From the cell containing the given text, extract its center point as [X, Y] coordinate. 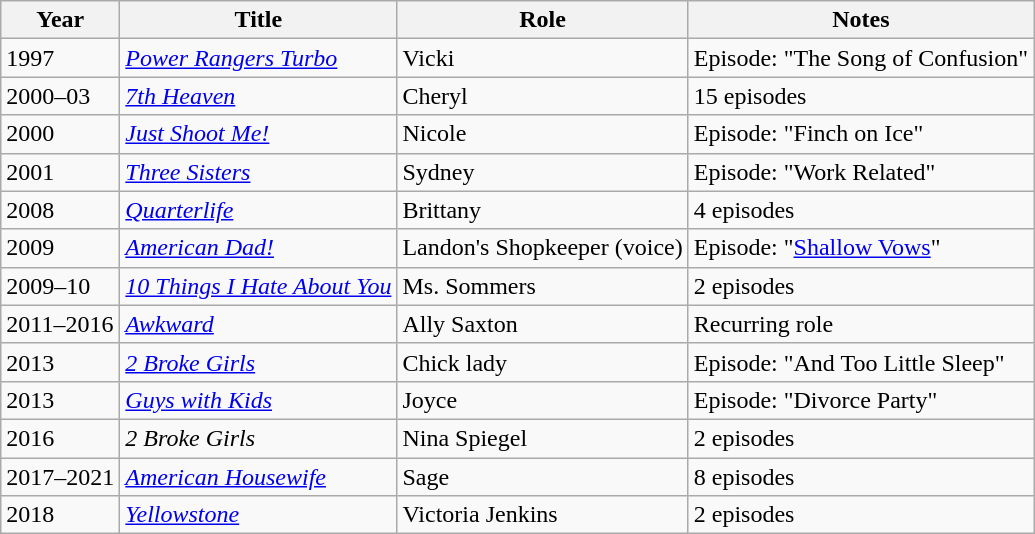
1997 [60, 58]
Vicki [542, 58]
2000–03 [60, 96]
Episode: "Shallow Vows" [860, 248]
Quarterlife [258, 210]
10 Things I Hate About You [258, 286]
Role [542, 20]
Episode: "And Too Little Sleep" [860, 362]
Title [258, 20]
American Dad! [258, 248]
2009–10 [60, 286]
Yellowstone [258, 515]
Power Rangers Turbo [258, 58]
Episode: "Finch on Ice" [860, 134]
8 episodes [860, 477]
7th Heaven [258, 96]
Nina Spiegel [542, 438]
15 episodes [860, 96]
2000 [60, 134]
Recurring role [860, 324]
Sage [542, 477]
Sydney [542, 172]
Awkward [258, 324]
Year [60, 20]
Landon's Shopkeeper (voice) [542, 248]
2017–2021 [60, 477]
2008 [60, 210]
2018 [60, 515]
2011–2016 [60, 324]
2001 [60, 172]
American Housewife [258, 477]
Ms. Sommers [542, 286]
Just Shoot Me! [258, 134]
Episode: "The Song of Confusion" [860, 58]
Brittany [542, 210]
Episode: "Divorce Party" [860, 400]
4 episodes [860, 210]
Cheryl [542, 96]
Three Sisters [258, 172]
Joyce [542, 400]
Episode: "Work Related" [860, 172]
Nicole [542, 134]
Guys with Kids [258, 400]
Ally Saxton [542, 324]
Notes [860, 20]
2009 [60, 248]
Chick lady [542, 362]
Victoria Jenkins [542, 515]
2016 [60, 438]
